Return the (X, Y) coordinate for the center point of the cell that contains the specified text.  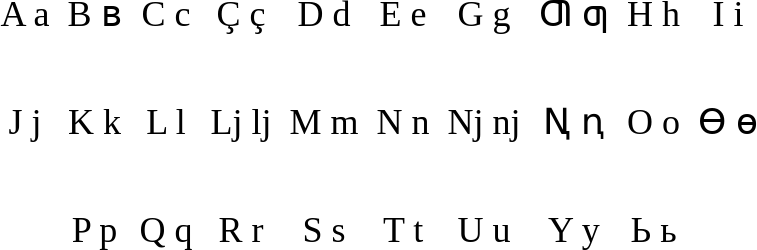
L l (166, 122)
O o (654, 122)
Ꞑ ꞑ (574, 122)
M m (324, 122)
Nj nj (484, 122)
N n (403, 122)
Lj lj (241, 122)
K k (94, 122)
